Scan for the cell matching the given text and deliver its [x, y] coordinate at center. 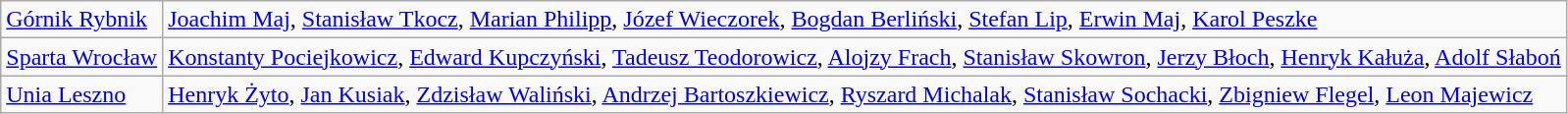
Henryk Żyto, Jan Kusiak, Zdzisław Waliński, Andrzej Bartoszkiewicz, Ryszard Michalak, Stanisław Sochacki, Zbigniew Flegel, Leon Majewicz [865, 94]
Górnik Rybnik [82, 20]
Sparta Wrocław [82, 57]
Konstanty Pociejkowicz, Edward Kupczyński, Tadeusz Teodorowicz, Alojzy Frach, Stanisław Skowron, Jerzy Błoch, Henryk Kałuża, Adolf Słaboń [865, 57]
Joachim Maj, Stanisław Tkocz, Marian Philipp, Józef Wieczorek, Bogdan Berliński, Stefan Lip, Erwin Maj, Karol Peszke [865, 20]
Unia Leszno [82, 94]
